Pinpoint the cell where the given text exists, returning its (x, y) midpoint coordinate. 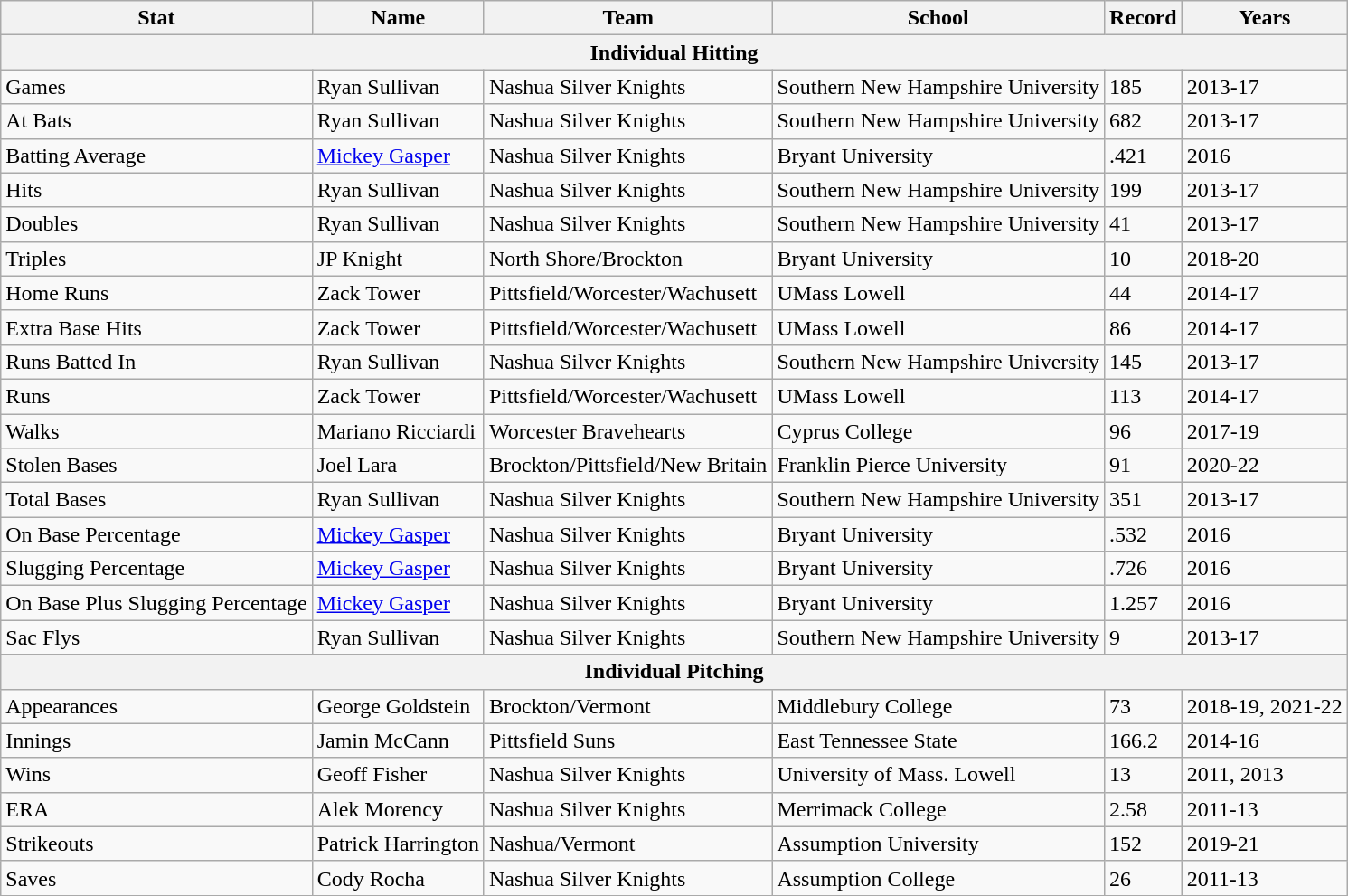
96 (1144, 431)
26 (1144, 878)
9 (1144, 637)
Slugging Percentage (156, 569)
Worcester Bravehearts (627, 431)
2020-22 (1264, 466)
2018-20 (1264, 259)
JP Knight (398, 259)
On Base Plus Slugging Percentage (156, 603)
113 (1144, 396)
Cyprus College (938, 431)
73 (1144, 706)
Runs Batted In (156, 362)
10 (1144, 259)
Games (156, 87)
41 (1144, 224)
2018-19, 2021-22 (1264, 706)
.421 (1144, 156)
199 (1144, 190)
Nashua/Vermont (627, 844)
Wins (156, 775)
Strikeouts (156, 844)
145 (1144, 362)
Team (627, 18)
1.257 (1144, 603)
Alek Morency (398, 809)
Name (398, 18)
682 (1144, 121)
.532 (1144, 534)
Saves (156, 878)
Patrick Harrington (398, 844)
Home Runs (156, 293)
351 (1144, 500)
Merrimack College (938, 809)
44 (1144, 293)
2019-21 (1264, 844)
Hits (156, 190)
Stat (156, 18)
Triples (156, 259)
2011, 2013 (1264, 775)
13 (1144, 775)
Pittsfield Suns (627, 740)
Sac Flys (156, 637)
At Bats (156, 121)
Walks (156, 431)
Total Bases (156, 500)
ERA (156, 809)
Assumption College (938, 878)
Appearances (156, 706)
George Goldstein (398, 706)
On Base Percentage (156, 534)
Individual Pitching (674, 672)
Runs (156, 396)
Mariano Ricciardi (398, 431)
Stolen Bases (156, 466)
Extra Base Hits (156, 327)
86 (1144, 327)
School (938, 18)
Individual Hitting (674, 52)
2017-19 (1264, 431)
Cody Rocha (398, 878)
Franklin Pierce University (938, 466)
Record (1144, 18)
152 (1144, 844)
Innings (156, 740)
Doubles (156, 224)
2014-16 (1264, 740)
166.2 (1144, 740)
Years (1264, 18)
185 (1144, 87)
Joel Lara (398, 466)
91 (1144, 466)
Geoff Fisher (398, 775)
Jamin McCann (398, 740)
Brockton/Pittsfield/New Britain (627, 466)
.726 (1144, 569)
North Shore/Brockton (627, 259)
Middlebury College (938, 706)
East Tennessee State (938, 740)
Assumption University (938, 844)
Brockton/Vermont (627, 706)
2.58 (1144, 809)
Batting Average (156, 156)
University of Mass. Lowell (938, 775)
